From the cell containing the given text, extract its center point as [X, Y] coordinate. 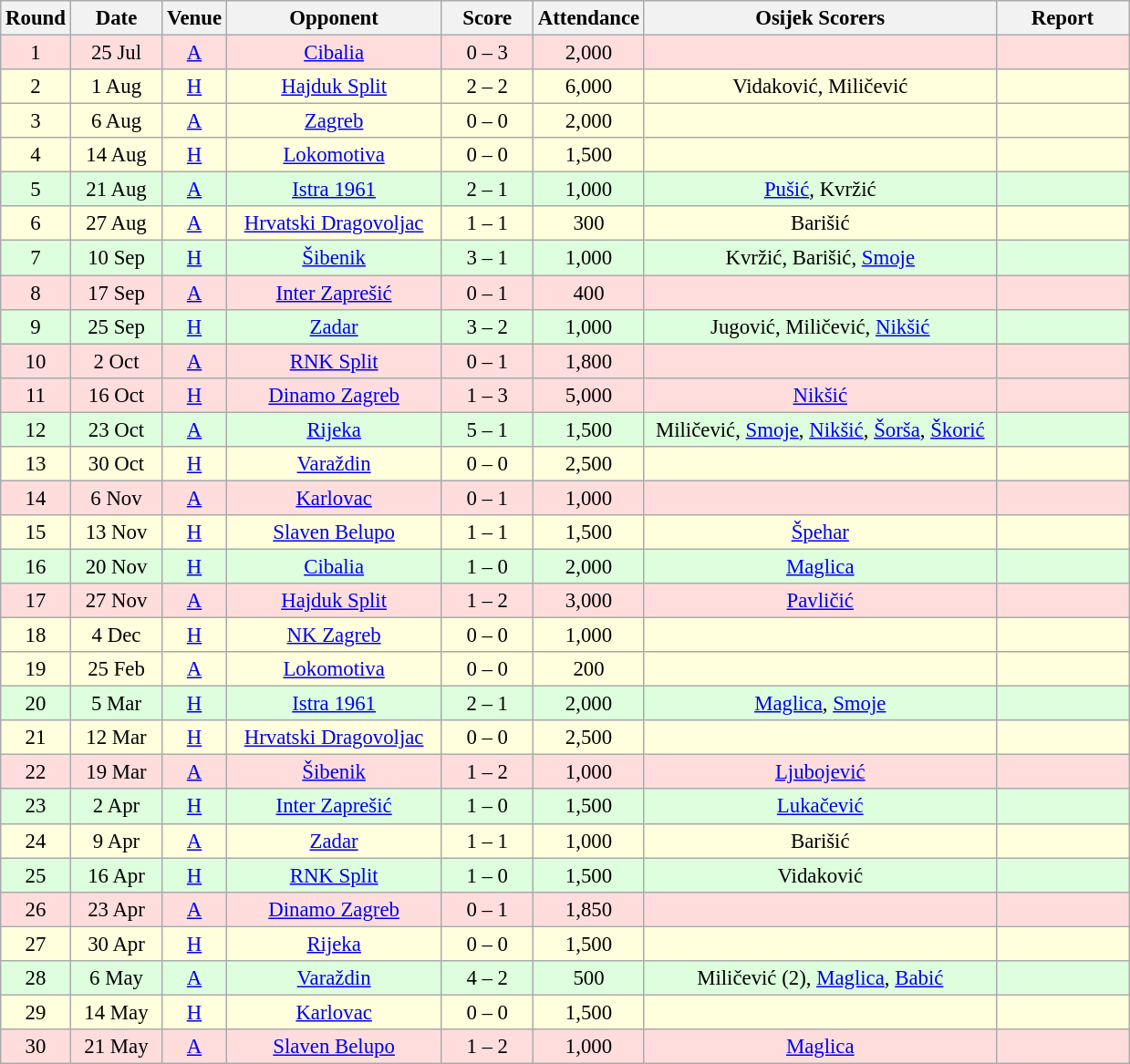
25 [36, 875]
1 Aug [117, 87]
400 [589, 293]
14 Aug [117, 155]
23 [36, 807]
Kvržić, Barišić, Smoje [820, 258]
Nikšić [820, 395]
13 Nov [117, 532]
25 Feb [117, 669]
0 – 3 [487, 53]
Ljubojević [820, 772]
12 Mar [117, 738]
23 Oct [117, 429]
19 [36, 669]
8 [36, 293]
1 [36, 53]
29 [36, 1012]
4 [36, 155]
Vidaković, Miličević [820, 87]
13 [36, 464]
200 [589, 669]
3,000 [589, 601]
6,000 [589, 87]
5 Mar [117, 704]
2 Oct [117, 361]
6 Nov [117, 498]
10 Sep [117, 258]
6 Aug [117, 121]
9 [36, 326]
22 [36, 772]
Date [117, 18]
Vidaković [820, 875]
25 Sep [117, 326]
Venue [195, 18]
15 [36, 532]
300 [589, 223]
30 [36, 1047]
6 May [117, 978]
18 [36, 635]
11 [36, 395]
2 Apr [117, 807]
Miličević, Smoje, Nikšić, Šorša, Škorić [820, 429]
5,000 [589, 395]
9 Apr [117, 841]
5 – 1 [487, 429]
14 May [117, 1012]
Osijek Scorers [820, 18]
16 Oct [117, 395]
27 Aug [117, 223]
28 [36, 978]
14 [36, 498]
3 [36, 121]
1,800 [589, 361]
Lukačević [820, 807]
21 May [117, 1047]
Score [487, 18]
30 Oct [117, 464]
27 [36, 944]
Attendance [589, 18]
21 Aug [117, 190]
1,850 [589, 909]
25 Jul [117, 53]
Pavličić [820, 601]
20 Nov [117, 566]
17 [36, 601]
16 Apr [117, 875]
4 Dec [117, 635]
23 Apr [117, 909]
26 [36, 909]
Opponent [334, 18]
17 Sep [117, 293]
24 [36, 841]
21 [36, 738]
20 [36, 704]
3 – 1 [487, 258]
7 [36, 258]
Zagreb [334, 121]
Pušić, Kvržić [820, 190]
1 – 3 [487, 395]
10 [36, 361]
500 [589, 978]
6 [36, 223]
Round [36, 18]
Špehar [820, 532]
16 [36, 566]
12 [36, 429]
3 – 2 [487, 326]
Maglica, Smoje [820, 704]
NK Zagreb [334, 635]
Report [1063, 18]
Miličević (2), Maglica, Babić [820, 978]
2 [36, 87]
27 Nov [117, 601]
2 – 2 [487, 87]
30 Apr [117, 944]
19 Mar [117, 772]
5 [36, 190]
Jugović, Miličević, Nikšić [820, 326]
4 – 2 [487, 978]
